Return [X, Y] of the center of cell containing provided text 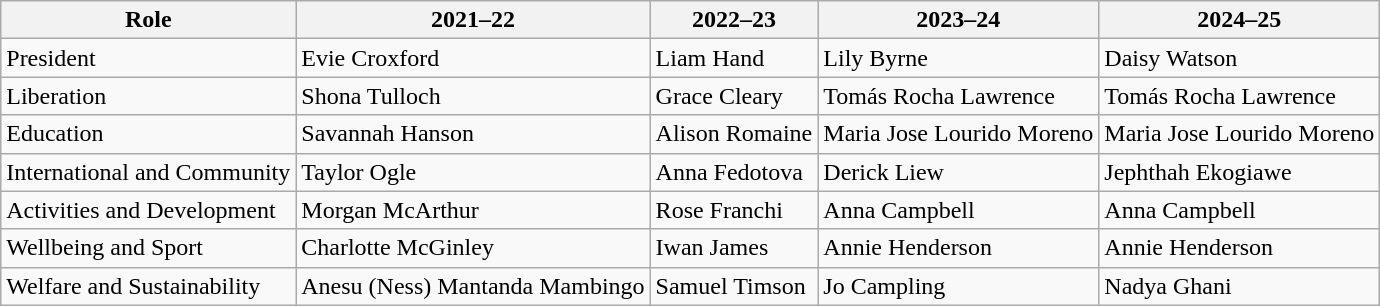
2022–23 [734, 20]
2021–22 [473, 20]
Alison Romaine [734, 134]
Grace Cleary [734, 96]
Evie Croxford [473, 58]
Samuel Timson [734, 286]
Rose Franchi [734, 210]
Liam Hand [734, 58]
International and Community [148, 172]
Anesu (Ness) Mantanda Mambingo [473, 286]
2024–25 [1240, 20]
Derick Liew [958, 172]
Morgan McArthur [473, 210]
Wellbeing and Sport [148, 248]
Role [148, 20]
Liberation [148, 96]
Savannah Hanson [473, 134]
Education [148, 134]
Welfare and Sustainability [148, 286]
President [148, 58]
Anna Fedotova [734, 172]
Jo Campling [958, 286]
Charlotte McGinley [473, 248]
Shona Tulloch [473, 96]
Jephthah Ekogiawe [1240, 172]
Iwan James [734, 248]
2023–24 [958, 20]
Daisy Watson [1240, 58]
Lily Byrne [958, 58]
Taylor Ogle [473, 172]
Activities and Development [148, 210]
Nadya Ghani [1240, 286]
